Return the (X, Y) coordinate for the center point of the cell that contains the specified text.  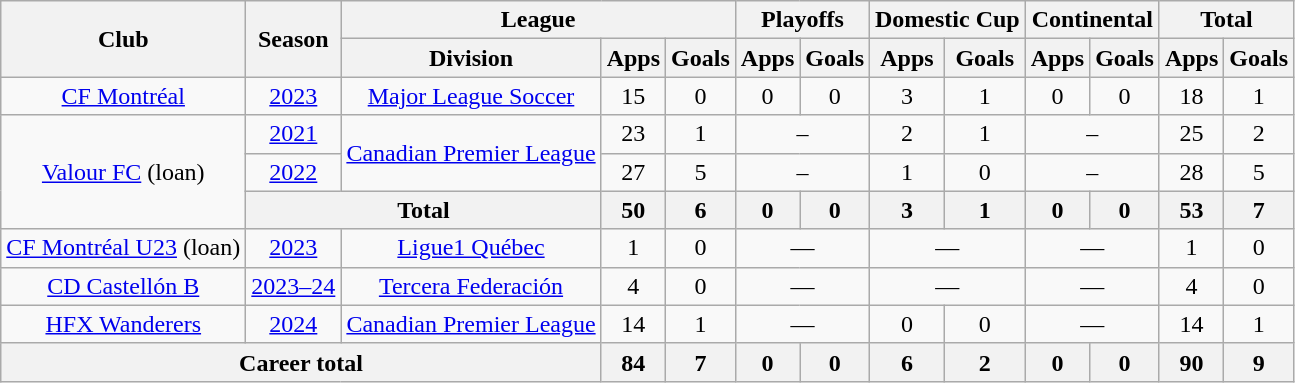
CF Montréal (124, 96)
2022 (294, 172)
2024 (294, 324)
28 (1191, 172)
Continental (1092, 20)
Season (294, 39)
HFX Wanderers (124, 324)
Domestic Cup (948, 20)
2023–24 (294, 286)
25 (1191, 134)
Division (471, 58)
90 (1191, 362)
50 (633, 210)
Valour FC (loan) (124, 172)
Tercera Federación (471, 286)
23 (633, 134)
18 (1191, 96)
CF Montréal U23 (loan) (124, 248)
Career total (301, 362)
15 (633, 96)
CD Castellón B (124, 286)
9 (1259, 362)
Playoffs (802, 20)
League (538, 20)
2021 (294, 134)
Ligue1 Québec (471, 248)
53 (1191, 210)
84 (633, 362)
27 (633, 172)
Club (124, 39)
Major League Soccer (471, 96)
